Provide the (X, Y) coordinate of the cell's center where the given text is located.  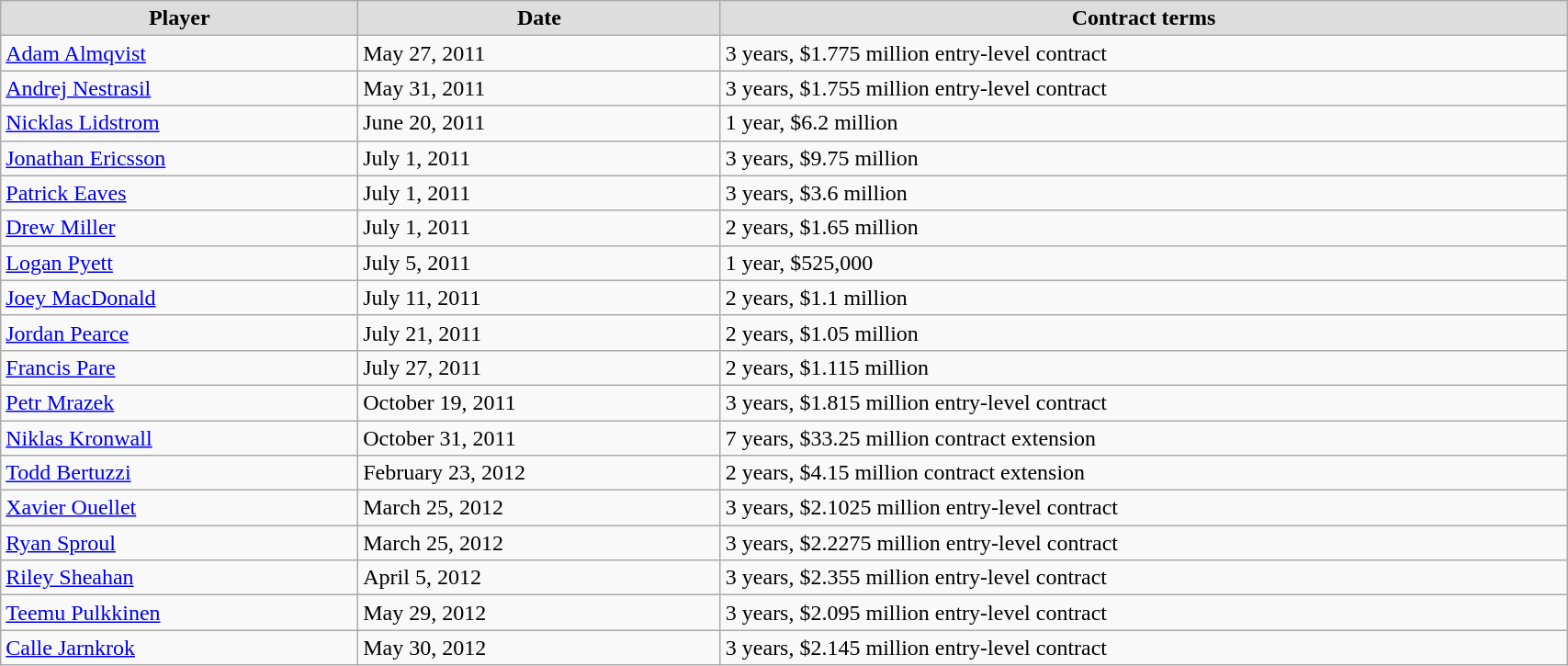
Todd Bertuzzi (180, 473)
Nicklas Lidstrom (180, 123)
Logan Pyett (180, 263)
3 years, $2.355 million entry-level contract (1143, 578)
July 5, 2011 (540, 263)
Francis Pare (180, 367)
Xavier Ouellet (180, 508)
Date (540, 18)
Jonathan Ericsson (180, 158)
Jordan Pearce (180, 333)
Contract terms (1143, 18)
April 5, 2012 (540, 578)
Riley Sheahan (180, 578)
3 years, $2.2275 million entry-level contract (1143, 543)
2 years, $4.15 million contract extension (1143, 473)
Joey MacDonald (180, 298)
1 year, $525,000 (1143, 263)
Adam Almqvist (180, 53)
3 years, $1.815 million entry-level contract (1143, 402)
3 years, $3.6 million (1143, 193)
May 27, 2011 (540, 53)
1 year, $6.2 million (1143, 123)
Teemu Pulkkinen (180, 613)
October 19, 2011 (540, 402)
3 years, $2.1025 million entry-level contract (1143, 508)
2 years, $1.05 million (1143, 333)
3 years, $1.755 million entry-level contract (1143, 88)
June 20, 2011 (540, 123)
May 30, 2012 (540, 648)
2 years, $1.65 million (1143, 228)
2 years, $1.115 million (1143, 367)
Player (180, 18)
May 31, 2011 (540, 88)
Petr Mrazek (180, 402)
Drew Miller (180, 228)
2 years, $1.1 million (1143, 298)
3 years, $1.775 million entry-level contract (1143, 53)
Calle Jarnkrok (180, 648)
July 11, 2011 (540, 298)
7 years, $33.25 million contract extension (1143, 438)
Niklas Kronwall (180, 438)
May 29, 2012 (540, 613)
3 years, $2.095 million entry-level contract (1143, 613)
Ryan Sproul (180, 543)
October 31, 2011 (540, 438)
Andrej Nestrasil (180, 88)
July 21, 2011 (540, 333)
Patrick Eaves (180, 193)
3 years, $2.145 million entry-level contract (1143, 648)
February 23, 2012 (540, 473)
3 years, $9.75 million (1143, 158)
July 27, 2011 (540, 367)
